From the cell containing the given text, extract its center point as (X, Y) coordinate. 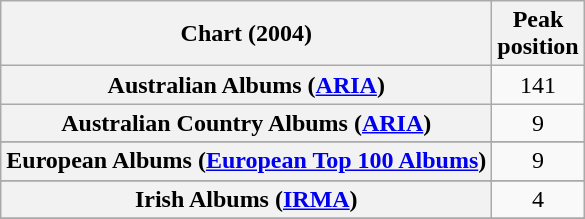
Australian Albums (ARIA) (246, 85)
Chart (2004) (246, 34)
Peakposition (538, 34)
4 (538, 199)
Irish Albums (IRMA) (246, 199)
Australian Country Albums (ARIA) (246, 123)
141 (538, 85)
European Albums (European Top 100 Albums) (246, 161)
